Return [x, y] of the center of cell containing provided text 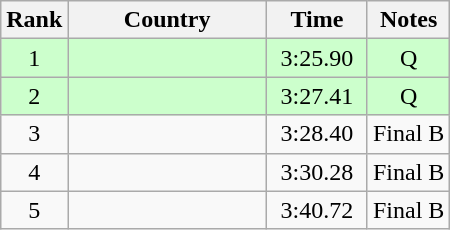
Time [316, 20]
3:25.90 [316, 58]
3:40.72 [316, 210]
3:30.28 [316, 172]
3:28.40 [316, 134]
5 [34, 210]
Country [168, 20]
2 [34, 96]
3 [34, 134]
3:27.41 [316, 96]
4 [34, 172]
Rank [34, 20]
1 [34, 58]
Notes [408, 20]
